Pinpoint the cell where the given text exists, returning its (X, Y) midpoint coordinate. 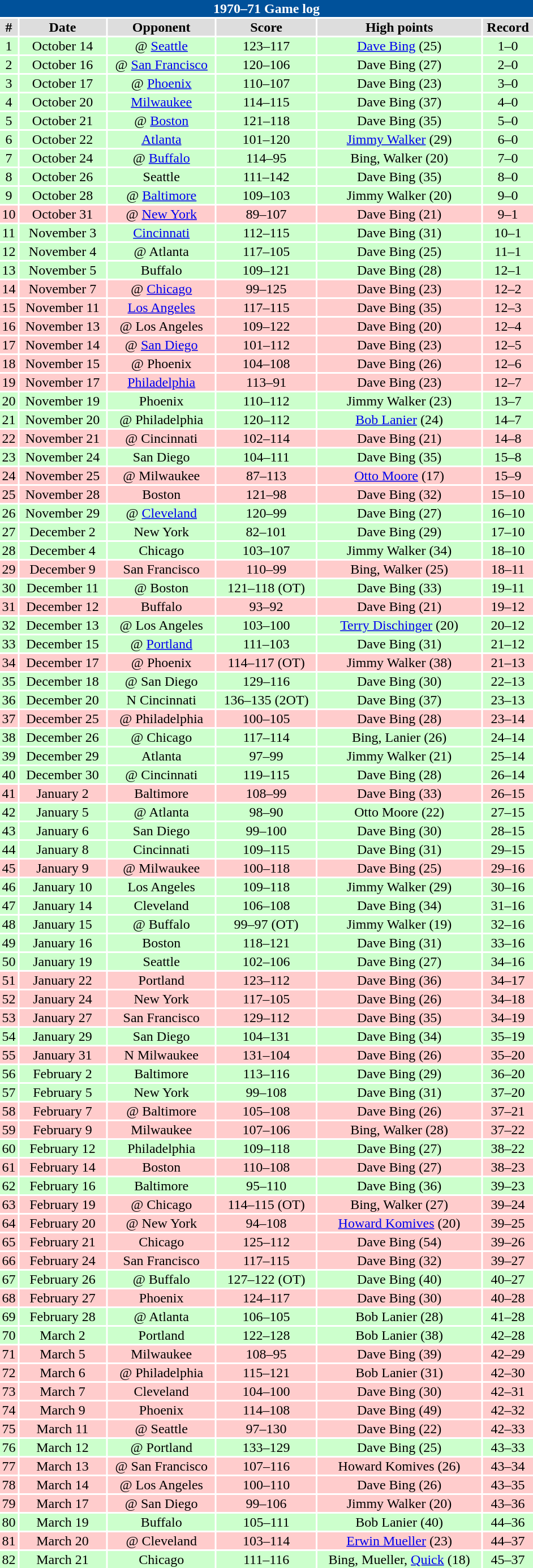
February 12 (62, 1148)
33–16 (508, 943)
82–101 (266, 532)
17–10 (508, 532)
108–95 (266, 1354)
120–106 (266, 65)
21–13 (508, 663)
February 9 (62, 1130)
40 (9, 775)
February 28 (62, 1317)
114–108 (266, 1410)
43–33 (508, 1447)
December 18 (62, 681)
34–18 (508, 999)
59 (9, 1130)
102–106 (266, 962)
Otto Moore (17) (399, 476)
November 20 (62, 420)
72 (9, 1373)
21–12 (508, 644)
108–99 (266, 793)
107–106 (266, 1130)
March 12 (62, 1447)
110–99 (266, 569)
133–129 (266, 1447)
22 (9, 438)
42–30 (508, 1373)
114–115 (266, 102)
February 5 (62, 1092)
89–107 (266, 214)
14 (9, 289)
103–100 (266, 625)
19–11 (508, 588)
42–29 (508, 1354)
12–2 (508, 289)
November 13 (62, 326)
28–15 (508, 831)
40–28 (508, 1298)
February 21 (62, 1242)
76 (9, 1447)
105–111 (266, 1522)
10 (9, 214)
October 21 (62, 121)
March 11 (62, 1429)
N Cincinnati (161, 700)
102–114 (266, 438)
64 (9, 1223)
December 9 (62, 569)
99–106 (266, 1503)
Bob Lanier (31) (399, 1373)
38 (9, 737)
99–100 (266, 831)
104–108 (266, 364)
23 (9, 457)
19–12 (508, 606)
January 16 (62, 943)
Howard Komives (20) (399, 1223)
42–32 (508, 1410)
Jimmy Walker (38) (399, 663)
129–116 (266, 681)
March 19 (62, 1522)
N Milwaukee (161, 1055)
March 21 (62, 1560)
82 (9, 1560)
58 (9, 1111)
March 13 (62, 1466)
November 19 (62, 401)
110–112 (266, 401)
8–0 (508, 177)
January 9 (62, 868)
113–91 (266, 382)
January 15 (62, 924)
November 7 (62, 289)
48 (9, 924)
December 11 (62, 588)
12–6 (508, 364)
18–10 (508, 550)
101–120 (266, 139)
81 (9, 1541)
75 (9, 1429)
December 17 (62, 663)
136–135 (2OT) (266, 700)
November 17 (62, 382)
122–128 (266, 1335)
21 (9, 420)
18 (9, 364)
110–107 (266, 83)
November 11 (62, 307)
8 (9, 177)
57 (9, 1092)
54 (9, 1036)
55 (9, 1055)
12 (9, 251)
69 (9, 1317)
October 24 (62, 158)
January 2 (62, 793)
December 12 (62, 606)
January 6 (62, 831)
39–24 (508, 1204)
12–7 (508, 382)
44–37 (508, 1541)
36 (9, 700)
January 5 (62, 812)
31 (9, 606)
22–13 (508, 681)
January 22 (62, 980)
25–14 (508, 756)
December 25 (62, 719)
120–112 (266, 420)
49 (9, 943)
February 20 (62, 1223)
Jimmy Walker (21) (399, 756)
16–10 (508, 513)
4 (9, 102)
120–99 (266, 513)
111–116 (266, 1560)
9–1 (508, 214)
January 24 (62, 999)
101–112 (266, 345)
119–115 (266, 775)
4–0 (508, 102)
October 28 (62, 195)
January 8 (62, 849)
March 14 (62, 1485)
97–99 (266, 756)
93–92 (266, 606)
February 27 (62, 1298)
2 (9, 65)
Terry Dischinger (20) (399, 625)
3 (9, 83)
70 (9, 1335)
104–100 (266, 1391)
November 21 (62, 438)
37–22 (508, 1130)
October 17 (62, 83)
111–103 (266, 644)
107–116 (266, 1466)
33 (9, 644)
2–0 (508, 65)
24–14 (508, 737)
43–36 (508, 1503)
January 29 (62, 1036)
109–122 (266, 326)
43 (9, 831)
97–130 (266, 1429)
77 (9, 1466)
34–16 (508, 962)
94–108 (266, 1223)
100–110 (266, 1485)
15 (9, 307)
5 (9, 121)
Bing, Lanier (26) (399, 737)
11–1 (508, 251)
117–114 (266, 737)
Howard Komives (26) (399, 1466)
20 (9, 401)
November 5 (62, 270)
Jimmy Walker (19) (399, 924)
7 (9, 158)
52 (9, 999)
26–15 (508, 793)
February 14 (62, 1167)
23–14 (508, 719)
1–0 (508, 46)
February 19 (62, 1204)
28 (9, 550)
15–9 (508, 476)
December 26 (62, 737)
February 24 (62, 1261)
46 (9, 887)
13–7 (508, 401)
Date (62, 27)
66 (9, 1261)
9 (9, 195)
109–121 (266, 270)
12–4 (508, 326)
73 (9, 1391)
105–108 (266, 1111)
109–115 (266, 849)
Bob Lanier (24) (399, 420)
29–15 (508, 849)
60 (9, 1148)
123–117 (266, 46)
January 19 (62, 962)
Bob Lanier (40) (399, 1522)
45 (9, 868)
Jimmy Walker (34) (399, 550)
109–103 (266, 195)
March 9 (62, 1410)
# (9, 27)
March 6 (62, 1373)
56 (9, 1074)
41–28 (508, 1317)
50 (9, 962)
111–142 (266, 177)
65 (9, 1242)
39–26 (508, 1242)
Bob Lanier (28) (399, 1317)
104–111 (266, 457)
February 16 (62, 1186)
34 (9, 663)
38–22 (508, 1148)
44 (9, 849)
December 4 (62, 550)
42 (9, 812)
7–0 (508, 158)
63 (9, 1204)
10–1 (508, 233)
20–12 (508, 625)
112–115 (266, 233)
November 25 (62, 476)
129–112 (266, 1018)
February 7 (62, 1111)
October 20 (62, 102)
37 (9, 719)
39–23 (508, 1186)
34–19 (508, 1018)
December 2 (62, 532)
9–0 (508, 195)
67 (9, 1279)
62 (9, 1186)
High points (399, 27)
Dave Bing (20) (399, 326)
Bing, Walker (25) (399, 569)
80 (9, 1522)
March 2 (62, 1335)
47 (9, 905)
121–118 (266, 121)
5–0 (508, 121)
115–121 (266, 1373)
13 (9, 270)
79 (9, 1503)
121–98 (266, 494)
32–16 (508, 924)
124–117 (266, 1298)
February 2 (62, 1074)
18–11 (508, 569)
45–37 (508, 1560)
16 (9, 326)
74 (9, 1410)
27–15 (508, 812)
99–108 (266, 1092)
34–17 (508, 980)
15–8 (508, 457)
Opponent (161, 27)
October 31 (62, 214)
36–20 (508, 1074)
26–14 (508, 775)
32 (9, 625)
October 16 (62, 65)
131–104 (266, 1055)
61 (9, 1167)
17 (9, 345)
1 (9, 46)
January 10 (62, 887)
40–27 (508, 1279)
43–35 (508, 1485)
35 (9, 681)
14–7 (508, 420)
15–10 (508, 494)
114–95 (266, 158)
Dave Bing (22) (399, 1429)
23–13 (508, 700)
October 14 (62, 46)
35–19 (508, 1036)
125–112 (266, 1242)
103–107 (266, 550)
100–118 (266, 868)
December 30 (62, 775)
44–36 (508, 1522)
December 15 (62, 644)
25 (9, 494)
December 20 (62, 700)
41 (9, 793)
March 5 (62, 1354)
March 20 (62, 1541)
123–112 (266, 980)
19 (9, 382)
December 29 (62, 756)
42–33 (508, 1429)
95–110 (266, 1186)
37–20 (508, 1092)
October 26 (62, 177)
12–5 (508, 345)
March 17 (62, 1503)
February 26 (62, 1279)
Bob Lanier (38) (399, 1335)
12–3 (508, 307)
114–115 (OT) (266, 1204)
November 28 (62, 494)
December 13 (62, 625)
November 29 (62, 513)
78 (9, 1485)
27 (9, 532)
Bing, Walker (27) (399, 1204)
26 (9, 513)
14–8 (508, 438)
35–20 (508, 1055)
121–118 (OT) (266, 588)
103–114 (266, 1541)
114–117 (OT) (266, 663)
October 22 (62, 139)
38–23 (508, 1167)
Score (266, 27)
99–125 (266, 289)
30–16 (508, 887)
43–34 (508, 1466)
71 (9, 1354)
January 31 (62, 1055)
29 (9, 569)
11 (9, 233)
6 (9, 139)
104–131 (266, 1036)
106–108 (266, 905)
Dave Bing (40) (399, 1279)
113–116 (266, 1074)
Bing, Mueller, Quick (18) (399, 1560)
Otto Moore (22) (399, 812)
51 (9, 980)
31–16 (508, 905)
November 3 (62, 233)
Dave Bing (49) (399, 1410)
29–16 (508, 868)
39–25 (508, 1223)
Erwin Mueller (23) (399, 1541)
127–122 (OT) (266, 1279)
January 14 (62, 905)
37–21 (508, 1111)
1970–71 Game log (266, 8)
39 (9, 756)
3–0 (508, 83)
24 (9, 476)
November 15 (62, 364)
Dave Bing (39) (399, 1354)
6–0 (508, 139)
53 (9, 1018)
Bing, Walker (20) (399, 158)
100–105 (266, 719)
30 (9, 588)
12–1 (508, 270)
98–90 (266, 812)
42–28 (508, 1335)
Dave Bing (54) (399, 1242)
March 7 (62, 1391)
January 27 (62, 1018)
Record (508, 27)
68 (9, 1298)
99–97 (OT) (266, 924)
November 14 (62, 345)
Jimmy Walker (23) (399, 401)
87–113 (266, 476)
39–27 (508, 1261)
November 24 (62, 457)
42–31 (508, 1391)
106–105 (266, 1317)
110–108 (266, 1167)
Bing, Walker (28) (399, 1130)
November 4 (62, 251)
118–121 (266, 943)
